Scan for the cell matching the given text and deliver its (x, y) coordinate at center. 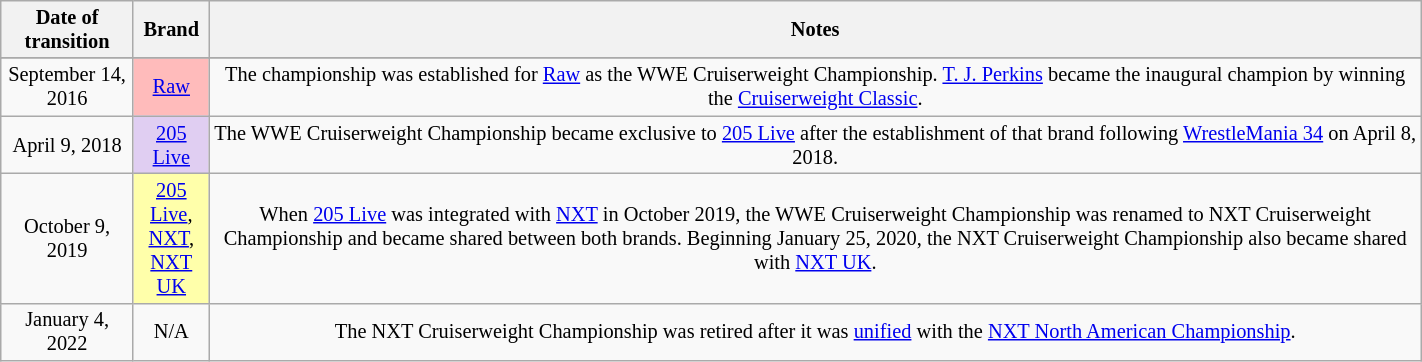
N/A (171, 332)
The NXT Cruiserweight Championship was retired after it was unified with the NXT North American Championship. (815, 332)
October 9, 2019 (68, 238)
The WWE Cruiserweight Championship became exclusive to 205 Live after the establishment of that brand following WrestleMania 34 on April 8, 2018. (815, 145)
Date of transition (68, 29)
205 Live (171, 145)
Notes (815, 29)
Brand (171, 29)
January 4, 2022 (68, 332)
205 Live,NXT,NXT UK (171, 238)
Raw (171, 87)
April 9, 2018 (68, 145)
September 14, 2016 (68, 87)
